From the cell containing the given text, extract its center point as [X, Y] coordinate. 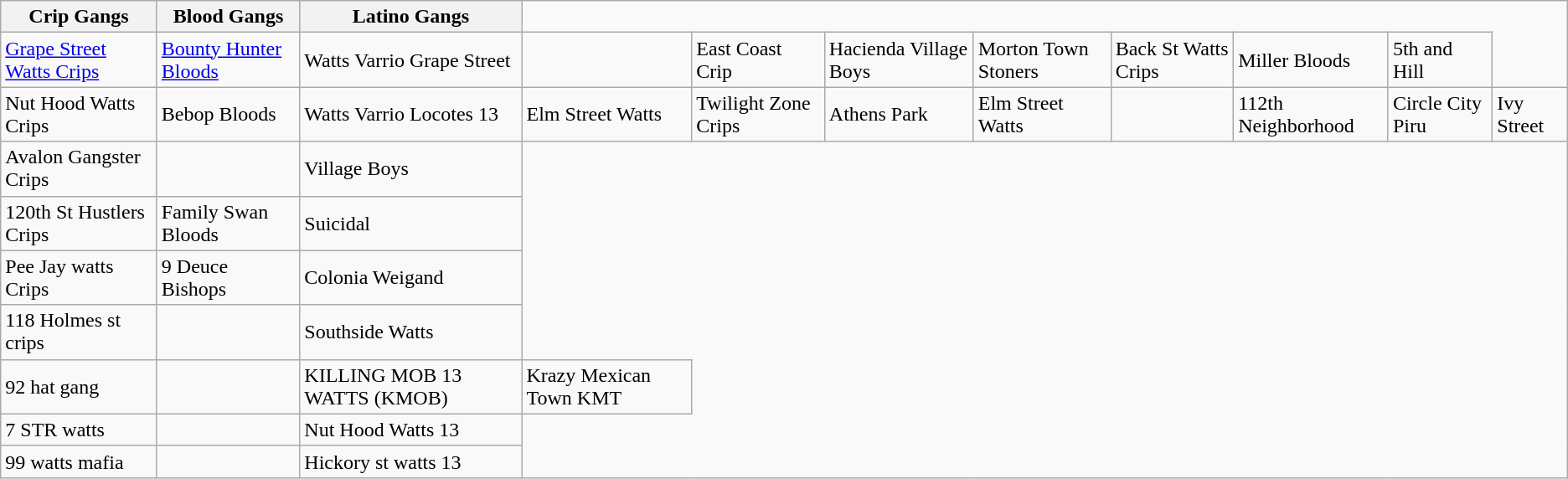
Southside Watts [410, 332]
Bounty Hunter Bloods [228, 60]
Village Boys [410, 169]
99 watts mafia [79, 461]
Blood Gangs [228, 17]
112th Neighborhood [1312, 114]
120th St Hustlers Crips [79, 223]
9 Deuce Bishops [228, 278]
Avalon Gangster Crips [79, 169]
Athens Park [899, 114]
Nut Hood Watts Crips [79, 114]
Nut Hood Watts 13 [410, 430]
Grape Street Watts Crips [79, 60]
7 STR watts [79, 430]
Watts Varrio Locotes 13 [410, 114]
Suicidal [410, 223]
Twilight Zone Crips [758, 114]
East Coast Crip [758, 60]
Hickory st watts 13 [410, 461]
Family Swan Bloods [228, 223]
Krazy Mexican Town KMT [606, 387]
Circle City Piru [1440, 114]
Miller Bloods [1312, 60]
Pee Jay watts Crips [79, 278]
Crip Gangs [79, 17]
Hacienda Village Boys [899, 60]
Back St Watts Crips [1173, 60]
Bebop Bloods [228, 114]
Ivy Street [1529, 114]
118 Holmes st crips [79, 332]
Colonia Weigand [410, 278]
Morton Town Stoners [1042, 60]
Watts Varrio Grape Street [410, 60]
Latino Gangs [410, 17]
KILLING MOB 13 WATTS (KMOB) [410, 387]
5th and Hill [1440, 60]
92 hat gang [79, 387]
